Capture the cell that displays the provided text and extract its [x, y] central coordinate. 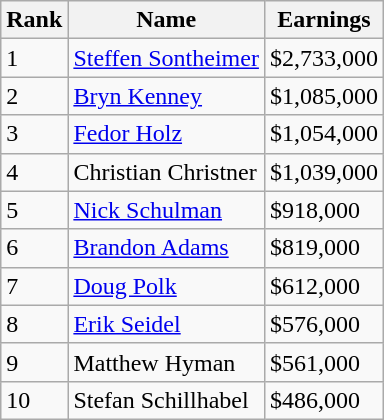
3 [34, 134]
8 [34, 324]
Brandon Adams [166, 248]
$1,039,000 [324, 172]
$2,733,000 [324, 58]
$1,054,000 [324, 134]
1 [34, 58]
Steffen Sontheimer [166, 58]
7 [34, 286]
Earnings [324, 20]
$819,000 [324, 248]
Fedor Holz [166, 134]
$486,000 [324, 400]
Stefan Schillhabel [166, 400]
Doug Polk [166, 286]
Name [166, 20]
$561,000 [324, 362]
$918,000 [324, 210]
Rank [34, 20]
4 [34, 172]
10 [34, 400]
Erik Seidel [166, 324]
5 [34, 210]
Bryn Kenney [166, 96]
$612,000 [324, 286]
$1,085,000 [324, 96]
6 [34, 248]
Christian Christner [166, 172]
2 [34, 96]
Matthew Hyman [166, 362]
$576,000 [324, 324]
Nick Schulman [166, 210]
9 [34, 362]
